Provide the [X, Y] coordinate of the cell's center where the given text is located.  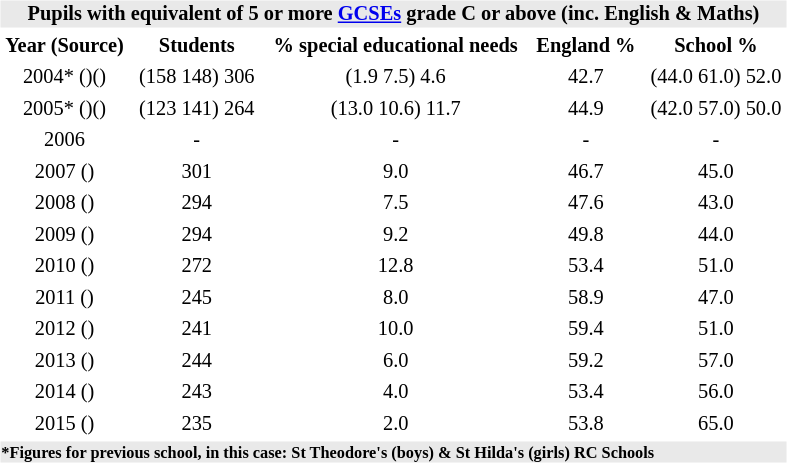
2015 () [64, 424]
245 [197, 298]
58.9 [586, 298]
59.2 [586, 360]
47.6 [586, 204]
9.0 [396, 172]
2.0 [396, 424]
Students [197, 46]
4.0 [396, 392]
7.5 [396, 204]
2010 () [64, 266]
(123 141) 264 [197, 108]
8.0 [396, 298]
2014 () [64, 392]
(42.0 57.0) 50.0 [716, 108]
*Figures for previous school, in this case: St Theodore's (boys) & St Hilda's (girls) RC Schools [394, 452]
241 [197, 330]
45.0 [716, 172]
% special educational needs [396, 46]
42.7 [586, 78]
10.0 [396, 330]
243 [197, 392]
(44.0 61.0) 52.0 [716, 78]
46.7 [586, 172]
272 [197, 266]
2009 () [64, 234]
2012 () [64, 330]
235 [197, 424]
2005* ()() [64, 108]
2011 () [64, 298]
School % [716, 46]
(1.9 7.5) 4.6 [396, 78]
44.0 [716, 234]
England % [586, 46]
49.8 [586, 234]
12.8 [396, 266]
9.2 [396, 234]
(13.0 10.6) 11.7 [396, 108]
(158 148) 306 [197, 78]
244 [197, 360]
301 [197, 172]
65.0 [716, 424]
43.0 [716, 204]
2008 () [64, 204]
2013 () [64, 360]
57.0 [716, 360]
47.0 [716, 298]
Year (Source) [64, 46]
56.0 [716, 392]
6.0 [396, 360]
2004* ()() [64, 78]
2006 [64, 140]
59.4 [586, 330]
53.8 [586, 424]
2007 () [64, 172]
44.9 [586, 108]
Pupils with equivalent of 5 or more GCSEs grade C or above (inc. English & Maths) [394, 14]
